From the cell containing the given text, extract its center point as (X, Y) coordinate. 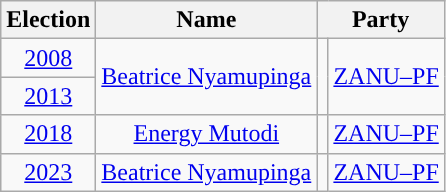
2018 (48, 134)
Party (380, 20)
2013 (48, 96)
2023 (48, 172)
Energy Mutodi (206, 134)
Name (206, 20)
Election (48, 20)
2008 (48, 58)
